Provide the [x, y] coordinate of the cell's center where the given text is located.  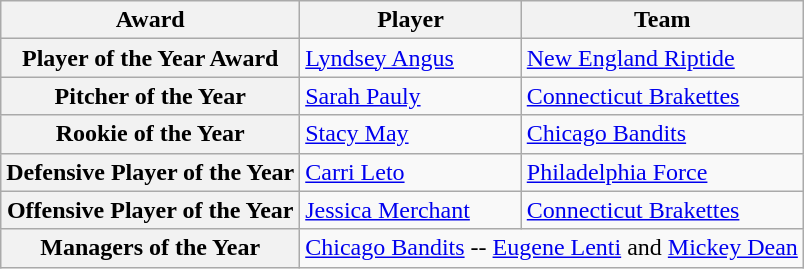
Stacy May [411, 134]
New England Riptide [662, 58]
Chicago Bandits -- Eugene Lenti and Mickey Dean [552, 248]
Carri Leto [411, 172]
Rookie of the Year [150, 134]
Chicago Bandits [662, 134]
Award [150, 20]
Sarah Pauly [411, 96]
Player of the Year Award [150, 58]
Philadelphia Force [662, 172]
Jessica Merchant [411, 210]
Player [411, 20]
Offensive Player of the Year [150, 210]
Team [662, 20]
Lyndsey Angus [411, 58]
Managers of the Year [150, 248]
Defensive Player of the Year [150, 172]
Pitcher of the Year [150, 96]
